Extract the [X, Y] coordinate from the center of the cell holding the provided text.  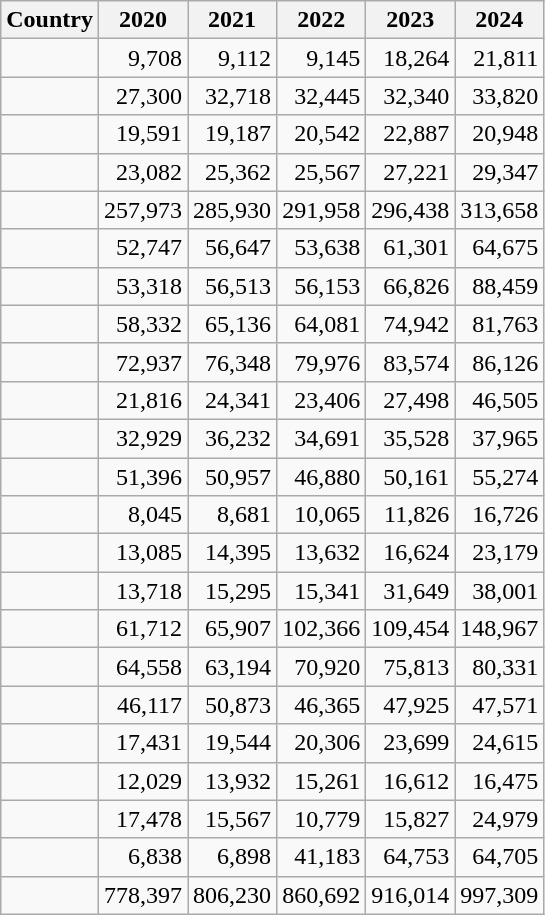
19,544 [232, 743]
56,647 [232, 248]
88,459 [500, 286]
15,295 [232, 591]
14,395 [232, 553]
64,753 [410, 857]
18,264 [410, 58]
16,612 [410, 781]
53,318 [142, 286]
64,705 [500, 857]
778,397 [142, 895]
47,925 [410, 705]
66,826 [410, 286]
50,161 [410, 477]
13,085 [142, 553]
52,747 [142, 248]
64,675 [500, 248]
313,658 [500, 210]
24,341 [232, 400]
41,183 [322, 857]
32,445 [322, 96]
2022 [322, 20]
24,979 [500, 819]
72,937 [142, 362]
22,887 [410, 134]
15,827 [410, 819]
23,406 [322, 400]
23,699 [410, 743]
33,820 [500, 96]
257,973 [142, 210]
32,718 [232, 96]
19,591 [142, 134]
56,513 [232, 286]
20,542 [322, 134]
25,567 [322, 172]
75,813 [410, 667]
21,811 [500, 58]
285,930 [232, 210]
38,001 [500, 591]
15,567 [232, 819]
806,230 [232, 895]
64,558 [142, 667]
27,300 [142, 96]
56,153 [322, 286]
58,332 [142, 324]
65,136 [232, 324]
83,574 [410, 362]
17,478 [142, 819]
9,145 [322, 58]
65,907 [232, 629]
2020 [142, 20]
2024 [500, 20]
25,362 [232, 172]
13,932 [232, 781]
16,726 [500, 515]
Country [50, 20]
109,454 [410, 629]
23,082 [142, 172]
9,708 [142, 58]
20,948 [500, 134]
80,331 [500, 667]
15,341 [322, 591]
15,261 [322, 781]
9,112 [232, 58]
13,632 [322, 553]
6,838 [142, 857]
61,301 [410, 248]
291,958 [322, 210]
46,117 [142, 705]
2021 [232, 20]
29,347 [500, 172]
997,309 [500, 895]
27,221 [410, 172]
12,029 [142, 781]
64,081 [322, 324]
81,763 [500, 324]
76,348 [232, 362]
50,957 [232, 477]
74,942 [410, 324]
32,340 [410, 96]
46,365 [322, 705]
102,366 [322, 629]
34,691 [322, 438]
13,718 [142, 591]
11,826 [410, 515]
19,187 [232, 134]
16,475 [500, 781]
37,965 [500, 438]
36,232 [232, 438]
10,065 [322, 515]
20,306 [322, 743]
50,873 [232, 705]
32,929 [142, 438]
916,014 [410, 895]
24,615 [500, 743]
46,505 [500, 400]
63,194 [232, 667]
23,179 [500, 553]
148,967 [500, 629]
70,920 [322, 667]
47,571 [500, 705]
8,681 [232, 515]
86,126 [500, 362]
61,712 [142, 629]
10,779 [322, 819]
17,431 [142, 743]
55,274 [500, 477]
79,976 [322, 362]
27,498 [410, 400]
35,528 [410, 438]
53,638 [322, 248]
2023 [410, 20]
860,692 [322, 895]
21,816 [142, 400]
51,396 [142, 477]
31,649 [410, 591]
8,045 [142, 515]
6,898 [232, 857]
16,624 [410, 553]
46,880 [322, 477]
296,438 [410, 210]
